Extract the (X, Y) coordinate from the center of the cell holding the provided text.  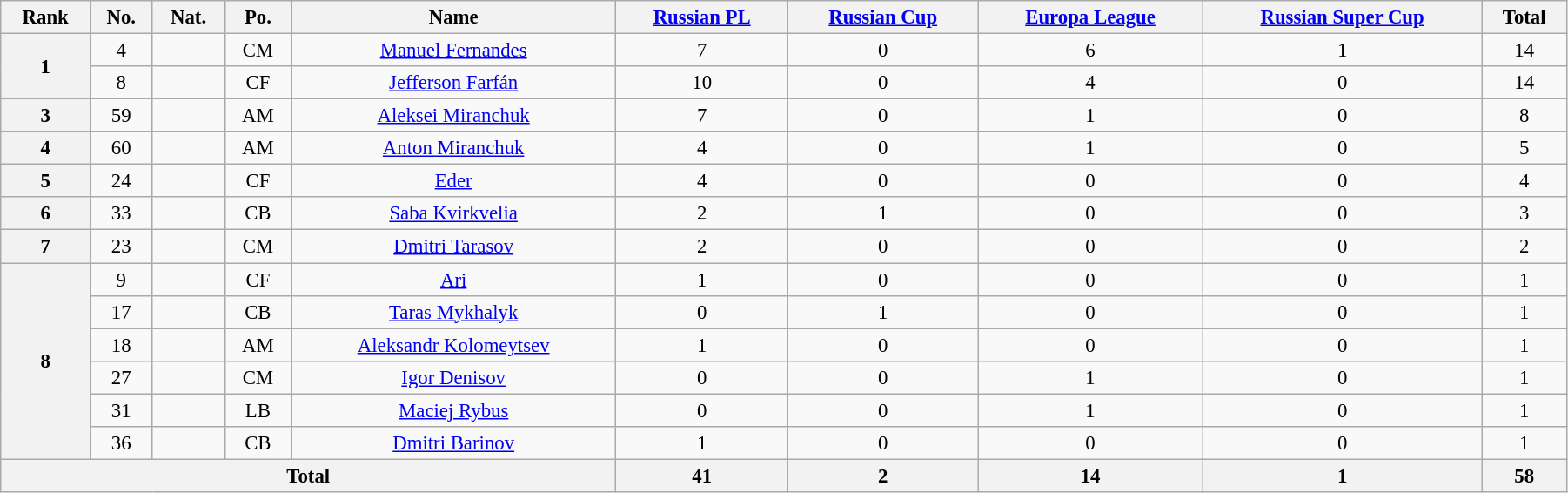
Taras Mykhalyk (454, 312)
Aleksei Miranchuk (454, 116)
59 (122, 116)
36 (122, 443)
17 (122, 312)
Russian PL (702, 17)
58 (1524, 476)
Russian Cup (883, 17)
Dmitri Barinov (454, 443)
Anton Miranchuk (454, 148)
10 (702, 83)
33 (122, 213)
41 (702, 476)
31 (122, 410)
Dmitri Tarasov (454, 246)
LB (258, 410)
Eder (454, 181)
Russian Super Cup (1342, 17)
Igor Denisov (454, 377)
Ari (454, 280)
Europa League (1090, 17)
Maciej Rybus (454, 410)
Manuel Fernandes (454, 51)
9 (122, 280)
Nat. (188, 17)
Po. (258, 17)
Rank (45, 17)
24 (122, 181)
No. (122, 17)
27 (122, 377)
18 (122, 345)
Jefferson Farfán (454, 83)
23 (122, 246)
Aleksandr Kolomeytsev (454, 345)
60 (122, 148)
Saba Kvirkvelia (454, 213)
Name (454, 17)
